Find where the given text appears and provide that cell's center as [x, y] coordinate. 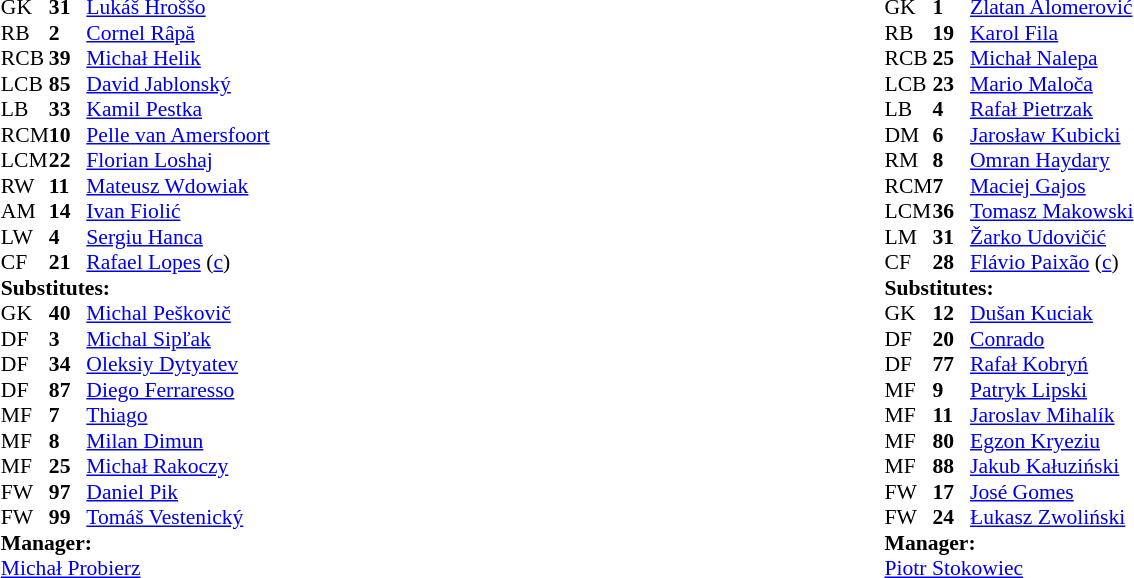
22 [68, 161]
Karol Fila [1052, 33]
Maciej Gajos [1052, 186]
77 [952, 365]
Tomasz Makowski [1052, 211]
9 [952, 390]
DM [909, 135]
Sergiu Hanca [178, 237]
6 [952, 135]
39 [68, 59]
Mateusz Wdowiak [178, 186]
Egzon Kryeziu [1052, 441]
Jarosław Kubicki [1052, 135]
Michal Sipľak [178, 339]
Thiago [178, 415]
88 [952, 467]
Milan Dimun [178, 441]
21 [68, 263]
Michał Rakoczy [178, 467]
David Jablonský [178, 84]
24 [952, 517]
2 [68, 33]
Oleksiy Dytyatev [178, 365]
85 [68, 84]
Michal Peškovič [178, 313]
Łukasz Zwoliński [1052, 517]
LM [909, 237]
Ivan Fiolić [178, 211]
José Gomes [1052, 492]
36 [952, 211]
23 [952, 84]
Dušan Kuciak [1052, 313]
Cornel Râpă [178, 33]
Michał Helik [178, 59]
Pelle van Amersfoort [178, 135]
28 [952, 263]
Michał Nalepa [1052, 59]
40 [68, 313]
20 [952, 339]
RW [25, 186]
Kamil Pestka [178, 109]
LW [25, 237]
Diego Ferraresso [178, 390]
Jaroslav Mihalík [1052, 415]
17 [952, 492]
80 [952, 441]
97 [68, 492]
Žarko Udovičić [1052, 237]
87 [68, 390]
Rafael Lopes (c) [178, 263]
19 [952, 33]
Daniel Pik [178, 492]
Rafał Kobryń [1052, 365]
Jakub Kałuziński [1052, 467]
34 [68, 365]
12 [952, 313]
Conrado [1052, 339]
Tomáš Vestenický [178, 517]
RM [909, 161]
31 [952, 237]
AM [25, 211]
Florian Loshaj [178, 161]
Rafał Pietrzak [1052, 109]
Omran Haydary [1052, 161]
3 [68, 339]
Flávio Paixão (c) [1052, 263]
Patryk Lipski [1052, 390]
10 [68, 135]
14 [68, 211]
Mario Maloča [1052, 84]
33 [68, 109]
99 [68, 517]
